Locate the cell with the specified text and output its [X, Y] center coordinate. 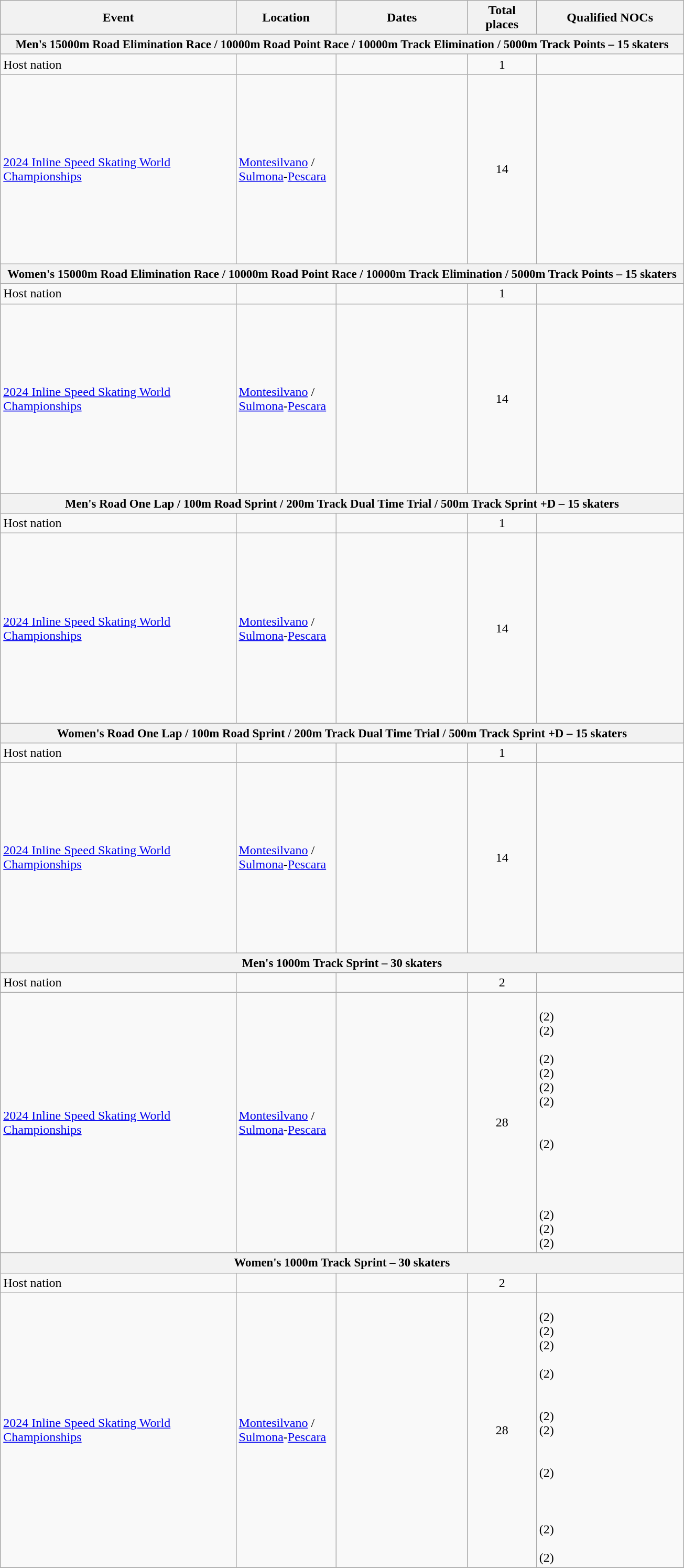
Event [118, 18]
Men's 1000m Track Sprint – 30 skaters [342, 963]
Men's Road One Lap / 100m Road Sprint / 200m Track Dual Time Trial / 500m Track Sprint +D – 15 skaters [342, 503]
Qualified NOCs [610, 18]
Total places [502, 18]
Dates [401, 18]
(2) (2) (2) (2) (2) (2) (2) (2) (2) [610, 1430]
Women's 15000m Road Elimination Race / 10000m Road Point Race / 10000m Track Elimination / 5000m Track Points – 15 skaters [342, 274]
Location [286, 18]
Men's 15000m Road Elimination Race / 10000m Road Point Race / 10000m Track Elimination / 5000m Track Points – 15 skaters [342, 45]
Women's 1000m Track Sprint – 30 skaters [342, 1263]
(2) (2) (2) (2) (2) (2) (2) (2) (2) (2) [610, 1122]
Women's Road One Lap / 100m Road Sprint / 200m Track Dual Time Trial / 500m Track Sprint +D – 15 skaters [342, 733]
